Capture the cell that displays the provided text and extract its (X, Y) central coordinate. 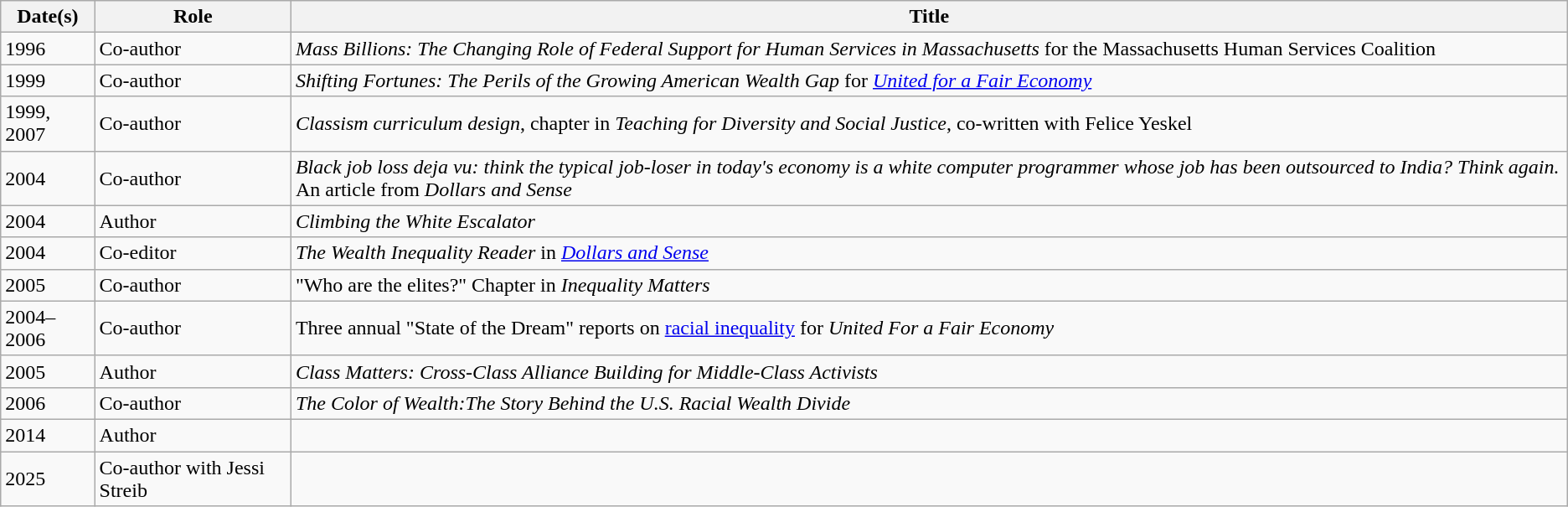
Mass Billions: The Changing Role of Federal Support for Human Services in Massachusetts for the Massachusetts Human Services Coalition (929, 49)
Role (193, 17)
The Wealth Inequality Reader in Dollars and Sense (929, 253)
2025 (48, 478)
Date(s) (48, 17)
1999 (48, 80)
Class Matters: Cross-Class Alliance Building for Middle-Class Activists (929, 371)
1996 (48, 49)
Co-editor (193, 253)
2014 (48, 435)
Climbing the White Escalator (929, 221)
Co-author with Jessi Streib (193, 478)
2004–2006 (48, 329)
1999, 2007 (48, 124)
Title (929, 17)
The Color of Wealth:The Story Behind the U.S. Racial Wealth Divide (929, 403)
Shifting Fortunes: The Perils of the Growing American Wealth Gap for United for a Fair Economy (929, 80)
Classism curriculum design, chapter in Teaching for Diversity and Social Justice, co-written with Felice Yeskel (929, 124)
Three annual "State of the Dream" reports on racial inequality for United For a Fair Economy (929, 329)
2006 (48, 403)
"Who are the elites?" Chapter in Inequality Matters (929, 285)
